Identify which cell holds the provided text, then report its (x, y) central coordinate. 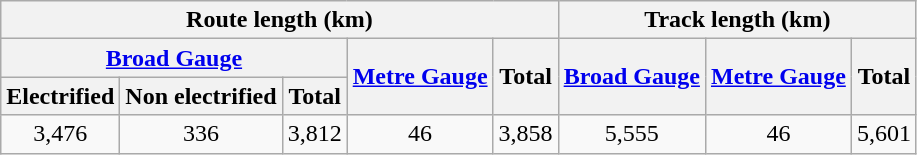
Track length (km) (737, 20)
Electrified (60, 96)
5,601 (884, 134)
3,476 (60, 134)
Non electrified (201, 96)
3,812 (314, 134)
Route length (km) (280, 20)
3,858 (526, 134)
5,555 (632, 134)
336 (201, 134)
